Provide the (x, y) coordinate of the cell's center where the given text is located.  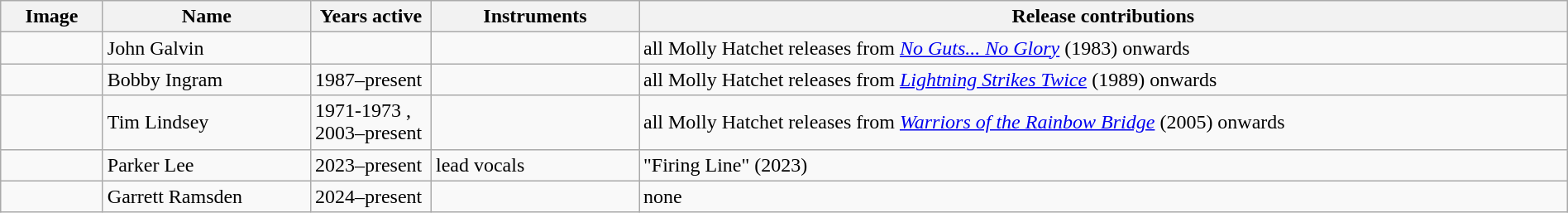
Years active (370, 17)
"Firing Line" (2023) (1103, 165)
all Molly Hatchet releases from Warriors of the Rainbow Bridge (2005) onwards (1103, 123)
Instruments (534, 17)
2023–present (370, 165)
Garrett Ramsden (207, 196)
Release contributions (1103, 17)
all Molly Hatchet releases from Lightning Strikes Twice (1989) onwards (1103, 80)
Bobby Ingram (207, 80)
1971-1973 , 2003–present (370, 123)
Name (207, 17)
all Molly Hatchet releases from No Guts... No Glory (1983) onwards (1103, 48)
lead vocals (534, 165)
Tim Lindsey (207, 123)
Image (52, 17)
Parker Lee (207, 165)
none (1103, 196)
2024–present (370, 196)
John Galvin (207, 48)
1987–present (370, 80)
